Pinpoint the cell where the given text exists, returning its [X, Y] midpoint coordinate. 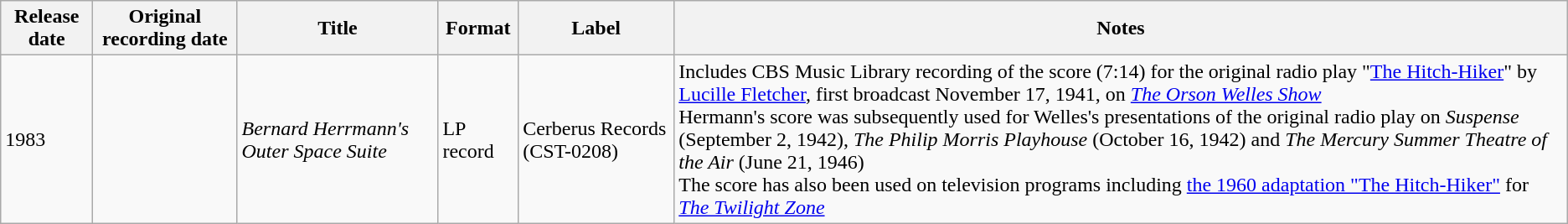
Format [478, 29]
Original recording date [165, 29]
Bernard Herrmann's Outer Space Suite [338, 139]
Release date [47, 29]
Label [596, 29]
1983 [47, 139]
Notes [1121, 29]
LP record [478, 139]
Cerberus Records (CST-0208) [596, 139]
Title [338, 29]
